Provide the (X, Y) coordinate of the cell's center where the given text is located.  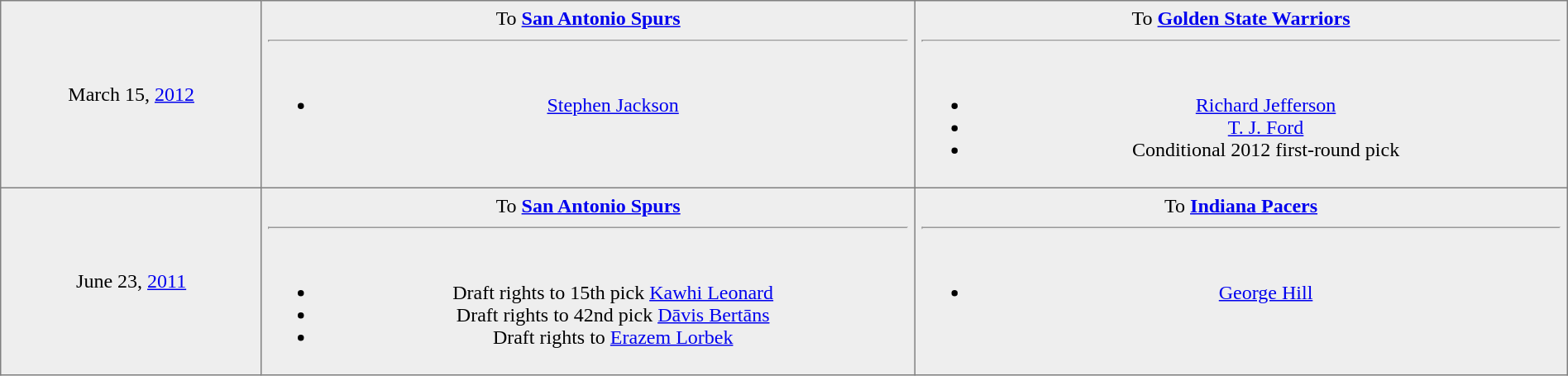
June 23, 2011 (131, 281)
To Golden State Warriors Richard Jefferson T. J. FordConditional 2012 first-round pick (1241, 94)
To San Antonio Spurs Stephen Jackson (587, 94)
March 15, 2012 (131, 94)
To Indiana Pacers George Hill (1241, 281)
To San Antonio Spurs Draft rights to 15th pick Kawhi LeonardDraft rights to 42nd pick Dāvis Bertāns Draft rights to Erazem Lorbek (587, 281)
